Extract the [x, y] coordinate from the center of the cell holding the provided text.  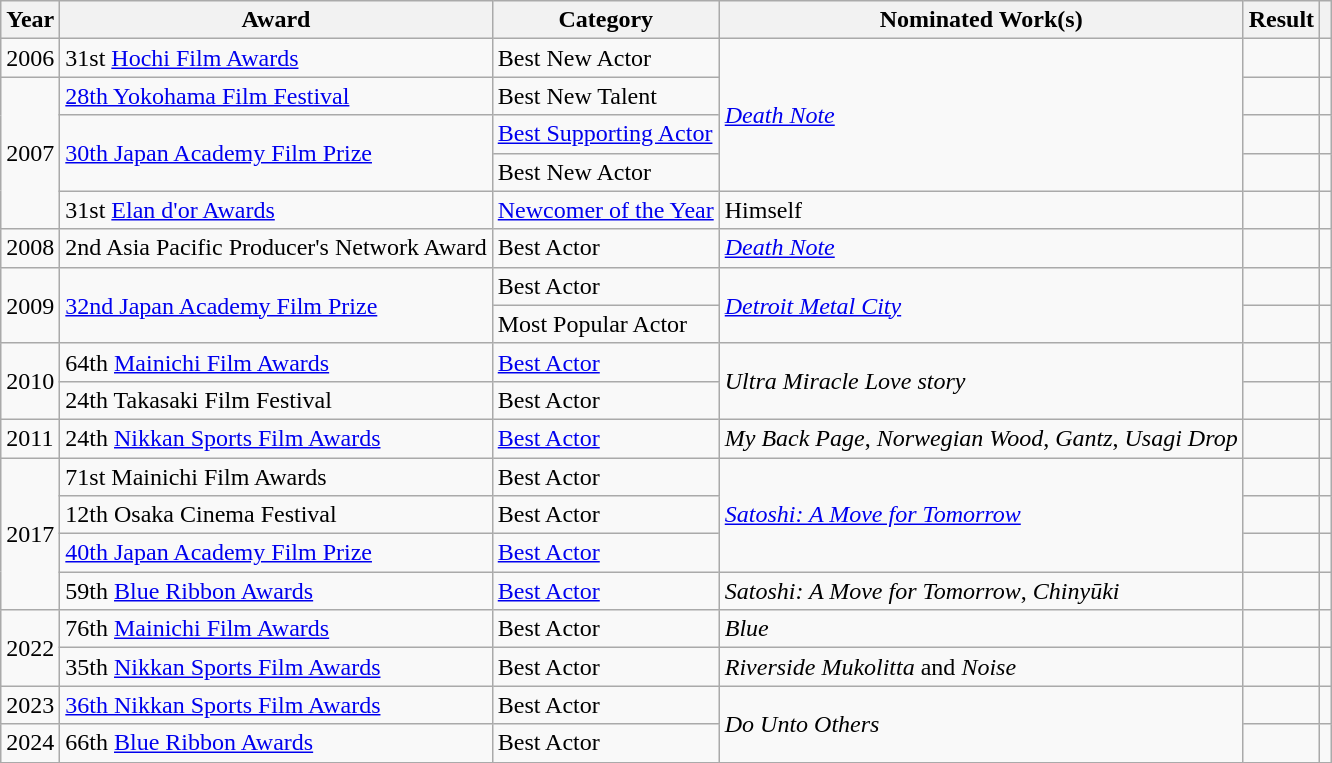
Blue [981, 629]
24th Nikkan Sports Film Awards [276, 438]
31st Hochi Film Awards [276, 58]
2024 [30, 743]
Riverside Mukolitta and Noise [981, 667]
2017 [30, 534]
Best New Talent [606, 96]
40th Japan Academy Film Prize [276, 553]
Year [30, 20]
Nominated Work(s) [981, 20]
28th Yokohama Film Festival [276, 96]
Satoshi: A Move for Tomorrow [981, 515]
12th Osaka Cinema Festival [276, 515]
24th Takasaki Film Festival [276, 400]
32nd Japan Academy Film Prize [276, 305]
Award [276, 20]
36th Nikkan Sports Film Awards [276, 705]
My Back Page, Norwegian Wood, Gantz, Usagi Drop [981, 438]
31st Elan d'or Awards [276, 210]
2009 [30, 305]
35th Nikkan Sports Film Awards [276, 667]
Newcomer of the Year [606, 210]
Satoshi: A Move for Tomorrow, Chinyūki [981, 591]
Best Supporting Actor [606, 134]
71st Mainichi Film Awards [276, 477]
Most Popular Actor [606, 324]
2007 [30, 153]
Category [606, 20]
2006 [30, 58]
Himself [981, 210]
Ultra Miracle Love story [981, 381]
64th Mainichi Film Awards [276, 362]
2008 [30, 248]
Detroit Metal City [981, 305]
Result [1281, 20]
30th Japan Academy Film Prize [276, 153]
2010 [30, 381]
2022 [30, 648]
2nd Asia Pacific Producer's Network Award [276, 248]
66th Blue Ribbon Awards [276, 743]
2011 [30, 438]
76th Mainichi Film Awards [276, 629]
59th Blue Ribbon Awards [276, 591]
Do Unto Others [981, 724]
2023 [30, 705]
